Find where the given text appears and provide that cell's center as [X, Y] coordinate. 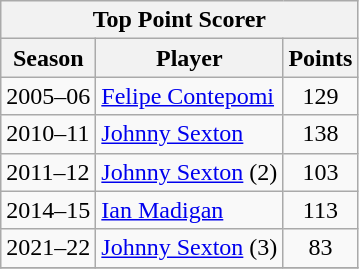
2010–11 [48, 134]
2014–15 [48, 210]
Top Point Scorer [180, 20]
Johnny Sexton [190, 134]
Johnny Sexton (3) [190, 248]
129 [320, 96]
103 [320, 172]
Player [190, 58]
Season [48, 58]
113 [320, 210]
2011–12 [48, 172]
83 [320, 248]
Johnny Sexton (2) [190, 172]
2021–22 [48, 248]
2005–06 [48, 96]
138 [320, 134]
Points [320, 58]
Felipe Contepomi [190, 96]
Ian Madigan [190, 210]
